Provide the [x, y] coordinate of the cell's center where the given text is located.  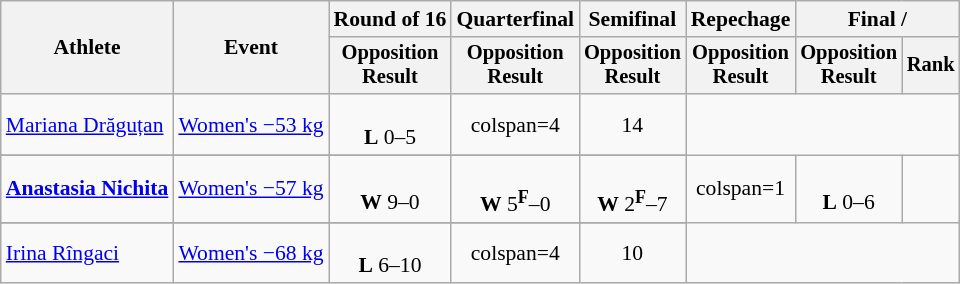
L 0–5 [390, 124]
Athlete [88, 48]
Final / [877, 19]
Anastasia Nichita [88, 190]
14 [632, 124]
Event [250, 48]
10 [632, 252]
Irina Rîngaci [88, 252]
Rank [931, 66]
Quarterfinal [515, 19]
W 9–0 [390, 190]
Mariana Drăguțan [88, 124]
L 0–6 [848, 190]
W 2F–7 [632, 190]
W 5F–0 [515, 190]
Women's −53 kg [250, 124]
L 6–10 [390, 252]
Women's −68 kg [250, 252]
Women's −57 kg [250, 190]
Semifinal [632, 19]
colspan=1 [741, 190]
Round of 16 [390, 19]
Repechage [741, 19]
